Scan for the cell matching the given text and deliver its [X, Y] coordinate at center. 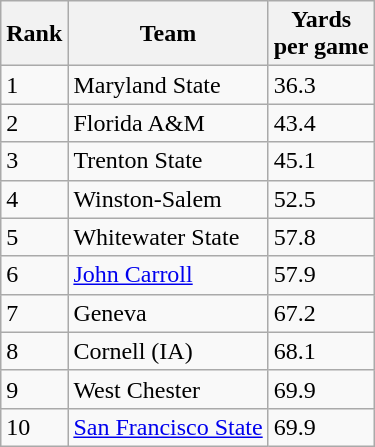
10 [34, 427]
San Francisco State [168, 427]
43.4 [321, 123]
3 [34, 161]
7 [34, 313]
4 [34, 199]
57.8 [321, 237]
Cornell (IA) [168, 351]
Winston-Salem [168, 199]
Florida A&M [168, 123]
West Chester [168, 389]
Yardsper game [321, 34]
Whitewater State [168, 237]
45.1 [321, 161]
2 [34, 123]
68.1 [321, 351]
Rank [34, 34]
Trenton State [168, 161]
John Carroll [168, 275]
6 [34, 275]
5 [34, 237]
57.9 [321, 275]
Geneva [168, 313]
9 [34, 389]
8 [34, 351]
Maryland State [168, 85]
Team [168, 34]
52.5 [321, 199]
67.2 [321, 313]
36.3 [321, 85]
1 [34, 85]
